Find where the given text appears and provide that cell's center as [X, Y] coordinate. 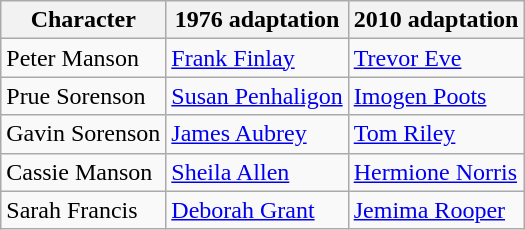
Prue Sorenson [84, 96]
Jemima Rooper [436, 210]
Frank Finlay [257, 58]
Hermione Norris [436, 172]
1976 adaptation [257, 20]
Peter Manson [84, 58]
Trevor Eve [436, 58]
James Aubrey [257, 134]
Sarah Francis [84, 210]
Gavin Sorenson [84, 134]
Imogen Poots [436, 96]
Tom Riley [436, 134]
Character [84, 20]
Cassie Manson [84, 172]
Sheila Allen [257, 172]
Susan Penhaligon [257, 96]
Deborah Grant [257, 210]
2010 adaptation [436, 20]
